Scan for the cell matching the given text and deliver its (x, y) coordinate at center. 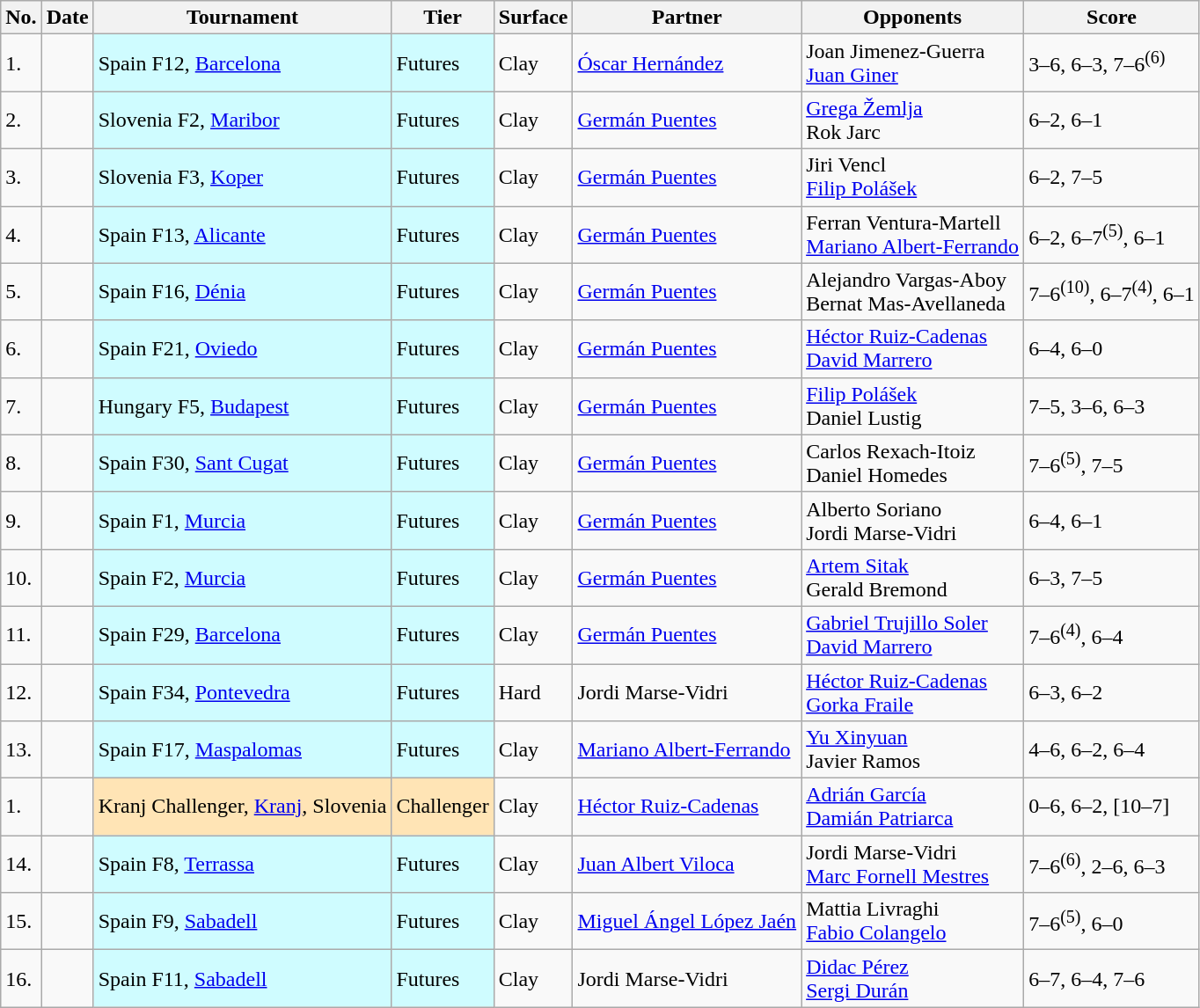
Héctor Ruiz-Cadenas Gorka Fraile (913, 691)
Opponents (913, 18)
Jordi Marse-Vidri Marc Fornell Mestres (913, 864)
7–5, 3–6, 6–3 (1112, 406)
Kranj Challenger, Kranj, Slovenia (243, 807)
Tournament (243, 18)
Jiri Vencl Filip Polášek (913, 178)
12. (21, 691)
Spain F11, Sabadell (243, 978)
6–7, 6–4, 7–6 (1112, 978)
Mariano Albert-Ferrando (687, 749)
7–6(10), 6–7(4), 6–1 (1112, 292)
Mattia Livraghi Fabio Colangelo (913, 922)
Spain F13, Alicante (243, 234)
7. (21, 406)
Yu Xinyuan Javier Ramos (913, 749)
0–6, 6–2, [10–7] (1112, 807)
Gabriel Trujillo Soler David Marrero (913, 635)
13. (21, 749)
Partner (687, 18)
9. (21, 521)
10. (21, 577)
Spain F21, Oviedo (243, 348)
Spain F1, Murcia (243, 521)
No. (21, 18)
6–2, 6–7(5), 6–1 (1112, 234)
7–6(5), 6–0 (1112, 922)
Alejandro Vargas-Aboy Bernat Mas-Avellaneda (913, 292)
Spain F17, Maspalomas (243, 749)
6–2, 7–5 (1112, 178)
2. (21, 120)
Date (67, 18)
15. (21, 922)
Héctor Ruiz-Cadenas David Marrero (913, 348)
Héctor Ruiz-Cadenas (687, 807)
6–4, 6–0 (1112, 348)
3–6, 6–3, 7–6(6) (1112, 63)
Joan Jimenez-Guerra Juan Giner (913, 63)
3. (21, 178)
Carlos Rexach-Itoiz Daniel Homedes (913, 463)
Adrián García Damián Patriarca (913, 807)
6–2, 6–1 (1112, 120)
14. (21, 864)
6–3, 7–5 (1112, 577)
6–3, 6–2 (1112, 691)
Spain F34, Pontevedra (243, 691)
4. (21, 234)
16. (21, 978)
6–4, 6–1 (1112, 521)
Miguel Ángel López Jaén (687, 922)
Slovenia F3, Koper (243, 178)
7–6(5), 7–5 (1112, 463)
7–6(4), 6–4 (1112, 635)
Ferran Ventura-Martell Mariano Albert-Ferrando (913, 234)
5. (21, 292)
Juan Albert Viloca (687, 864)
Tier (443, 18)
7–6(6), 2–6, 6–3 (1112, 864)
Spain F8, Terrassa (243, 864)
Hard (533, 691)
Grega Žemlja Rok Jarc (913, 120)
Spain F12, Barcelona (243, 63)
Spain F30, Sant Cugat (243, 463)
Spain F2, Murcia (243, 577)
Surface (533, 18)
4–6, 6–2, 6–4 (1112, 749)
Slovenia F2, Maribor (243, 120)
Artem Sitak Gerald Bremond (913, 577)
8. (21, 463)
11. (21, 635)
Spain F9, Sabadell (243, 922)
Óscar Hernández (687, 63)
Spain F16, Dénia (243, 292)
Filip Polášek Daniel Lustig (913, 406)
6. (21, 348)
Challenger (443, 807)
Score (1112, 18)
Alberto Soriano Jordi Marse-Vidri (913, 521)
Hungary F5, Budapest (243, 406)
Spain F29, Barcelona (243, 635)
Didac Pérez Sergi Durán (913, 978)
